Locate the cell with the specified text and output its (X, Y) center coordinate. 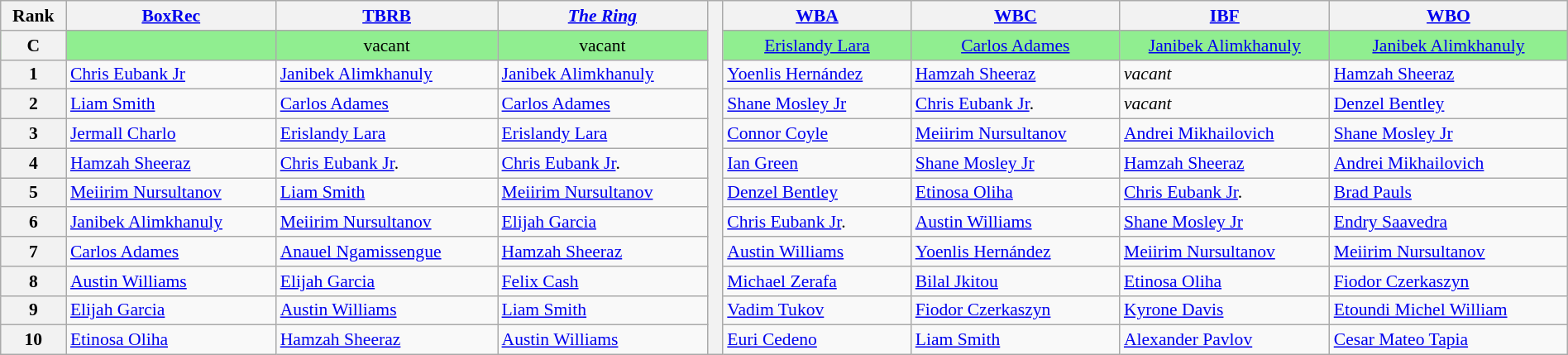
Rank (33, 16)
Cesar Mateo Tapia (1449, 340)
TBRB (387, 16)
Kyrone Davis (1225, 310)
C (33, 46)
Jermall Charlo (171, 134)
The Ring (603, 16)
Ian Green (817, 163)
1 (33, 74)
WBC (1016, 16)
Euri Cedeno (817, 340)
Anauel Ngamissengue (387, 252)
Bilal Jkitou (1016, 281)
Connor Coyle (817, 134)
8 (33, 281)
Etoundi Michel William (1449, 310)
Chris Eubank Jr (171, 74)
2 (33, 104)
IBF (1225, 16)
Michael Zerafa (817, 281)
5 (33, 193)
Alexander Pavlov (1225, 340)
4 (33, 163)
WBO (1449, 16)
7 (33, 252)
WBA (817, 16)
9 (33, 310)
Endry Saavedra (1449, 223)
Vadim Tukov (817, 310)
6 (33, 223)
3 (33, 134)
10 (33, 340)
Felix Cash (603, 281)
Brad Pauls (1449, 193)
BoxRec (171, 16)
